Identify which cell holds the provided text, then report its [x, y] central coordinate. 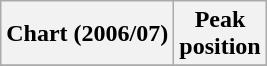
Chart (2006/07) [88, 34]
Peakposition [220, 34]
